Pinpoint the cell where the given text exists, returning its [X, Y] midpoint coordinate. 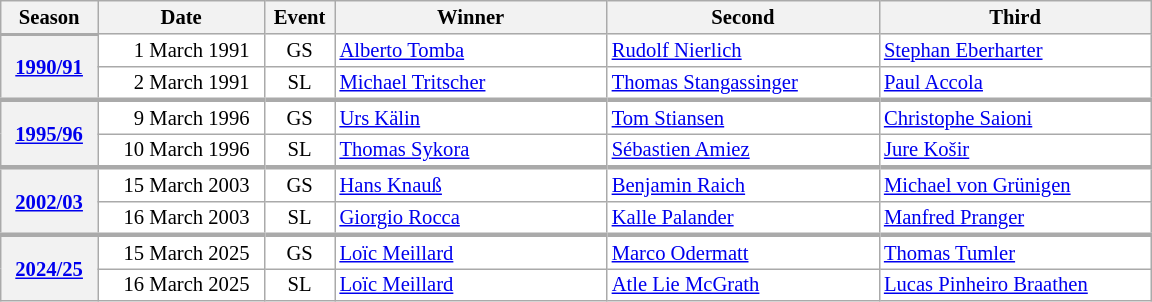
Kalle Palander [743, 218]
Date [182, 16]
16 March 2025 [182, 284]
Tom Stiansen [743, 117]
Atle Lie McGrath [743, 284]
Christophe Saioni [1015, 117]
2024/25 [50, 267]
Giorgio Rocca [470, 218]
Alberto Tomba [470, 50]
Sébastien Amiez [743, 150]
Lucas Pinheiro Braathen [1015, 284]
1995/96 [50, 134]
1990/91 [50, 67]
Marco Odermatt [743, 251]
Event [300, 16]
1 March 1991 [182, 50]
Urs Kälin [470, 117]
9 March 1996 [182, 117]
15 March 2003 [182, 184]
Paul Accola [1015, 83]
10 March 1996 [182, 150]
15 March 2025 [182, 251]
Winner [470, 16]
Rudolf Nierlich [743, 50]
Second [743, 16]
Thomas Stangassinger [743, 83]
Hans Knauß [470, 184]
Manfred Pranger [1015, 218]
2002/03 [50, 201]
Stephan Eberharter [1015, 50]
Michael von Grünigen [1015, 184]
Thomas Sykora [470, 150]
Michael Tritscher [470, 83]
Third [1015, 16]
16 March 2003 [182, 218]
2 March 1991 [182, 83]
Season [50, 16]
Thomas Tumler [1015, 251]
Benjamin Raich [743, 184]
Jure Košir [1015, 150]
